Pinpoint the cell where the given text exists, returning its [x, y] midpoint coordinate. 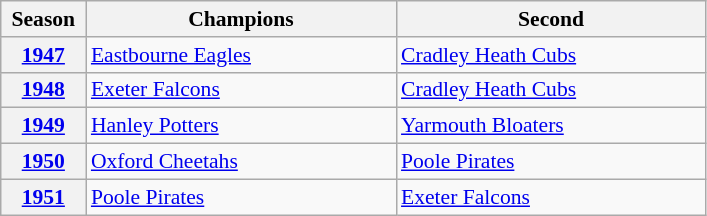
Champions [241, 19]
1951 [44, 197]
1947 [44, 55]
Season [44, 19]
Oxford Cheetahs [241, 162]
Hanley Potters [241, 126]
1948 [44, 90]
Second [551, 19]
Yarmouth Bloaters [551, 126]
1949 [44, 126]
1950 [44, 162]
Eastbourne Eagles [241, 55]
